Capture the cell that displays the provided text and extract its (X, Y) central coordinate. 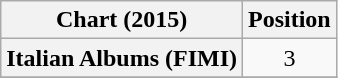
3 (290, 58)
Chart (2015) (122, 20)
Position (290, 20)
Italian Albums (FIMI) (122, 58)
